For the text-containing cell, return its midpoint in [X, Y] coordinate format. 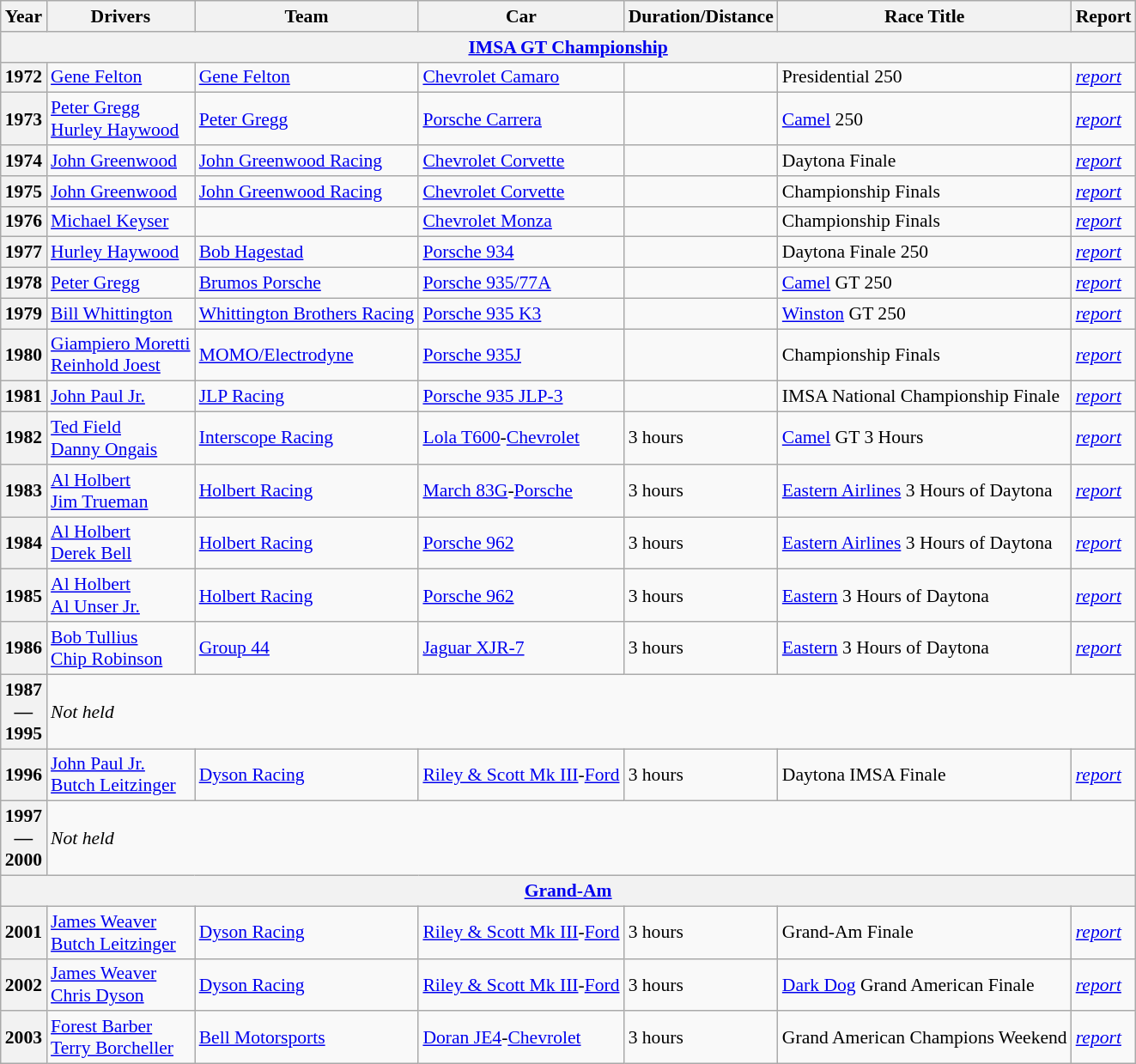
1975 [24, 192]
Winston GT 250 [925, 313]
1997—2000 [24, 838]
Camel GT 3 Hours [925, 438]
1979 [24, 313]
Dark Dog Grand American Finale [925, 984]
Team [307, 16]
1982 [24, 438]
Porsche 935 JLP-3 [520, 397]
Bob Tullius Chip Robinson [120, 648]
Bell Motorsports [307, 1037]
Camel 250 [925, 119]
Al Holbert Jim Trueman [120, 491]
James Weaver Chris Dyson [120, 984]
Grand American Champions Weekend [925, 1037]
Daytona Finale [925, 161]
Drivers [120, 16]
1976 [24, 222]
Grand-Am Finale [925, 933]
Lola T600-Chevrolet [520, 438]
Chevrolet Monza [520, 222]
Ted Field Danny Ongais [120, 438]
1973 [24, 119]
Forest Barber Terry Borcheller [120, 1037]
1984 [24, 543]
Doran JE4-Chevrolet [520, 1037]
1978 [24, 283]
1985 [24, 596]
Peter Gregg Hurley Haywood [120, 119]
1996 [24, 775]
JLP Racing [307, 397]
2002 [24, 984]
Daytona Finale 250 [925, 252]
Daytona IMSA Finale [925, 775]
Year [24, 16]
Interscope Racing [307, 438]
Race Title [925, 16]
Porsche 935J [520, 356]
1972 [24, 77]
Chevrolet Camaro [520, 77]
IMSA GT Championship [568, 47]
Group 44 [307, 648]
Porsche 934 [520, 252]
Camel GT 250 [925, 283]
1974 [24, 161]
1983 [24, 491]
1977 [24, 252]
Al Holbert Al Unser Jr. [120, 596]
Jaguar XJR-7 [520, 648]
March 83G-Porsche [520, 491]
James Weaver Butch Leitzinger [120, 933]
2001 [24, 933]
IMSA National Championship Finale [925, 397]
MOMO/Electrodyne [307, 356]
Al Holbert Derek Bell [120, 543]
2003 [24, 1037]
Car [520, 16]
Bill Whittington [120, 313]
Giampiero Moretti Reinhold Joest [120, 356]
1980 [24, 356]
1987—1995 [24, 711]
Porsche 935/77A [520, 283]
Porsche Carrera [520, 119]
Report [1104, 16]
Michael Keyser [120, 222]
John Paul Jr. [120, 397]
1981 [24, 397]
Hurley Haywood [120, 252]
Brumos Porsche [307, 283]
Grand-Am [568, 891]
Bob Hagestad [307, 252]
Whittington Brothers Racing [307, 313]
John Paul Jr. Butch Leitzinger [120, 775]
1986 [24, 648]
Duration/Distance [701, 16]
Porsche 935 K3 [520, 313]
Presidential 250 [925, 77]
